Find where the given text appears and provide that cell's center as (X, Y) coordinate. 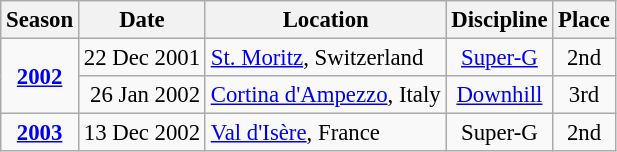
22 Dec 2001 (142, 58)
2003 (40, 133)
Season (40, 20)
26 Jan 2002 (142, 95)
Downhill (500, 95)
Date (142, 20)
13 Dec 2002 (142, 133)
Location (326, 20)
St. Moritz, Switzerland (326, 58)
Cortina d'Ampezzo, Italy (326, 95)
3rd (584, 95)
Discipline (500, 20)
2002 (40, 76)
Val d'Isère, France (326, 133)
Place (584, 20)
